Capture the cell that displays the provided text and extract its [X, Y] central coordinate. 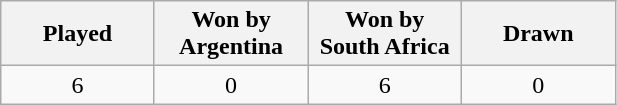
Drawn [538, 34]
Played [78, 34]
Won byArgentina [231, 34]
Won bySouth Africa [385, 34]
